Return (x, y) of the center of cell containing provided text 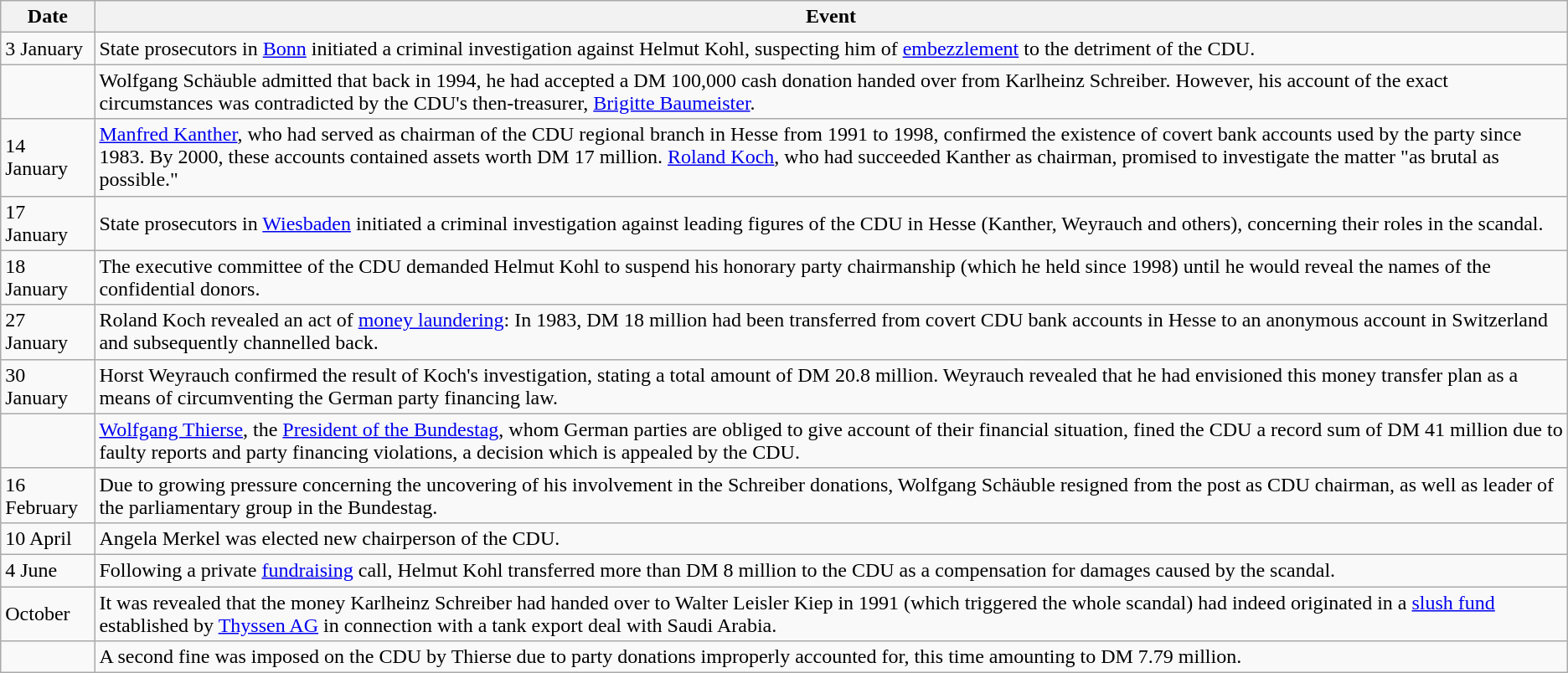
Event (831, 17)
Date (48, 17)
10 April (48, 538)
30 January (48, 387)
18 January (48, 278)
14 January (48, 157)
4 June (48, 570)
17 January (48, 223)
Angela Merkel was elected new chairperson of the CDU. (831, 538)
State prosecutors in Bonn initiated a criminal investigation against Helmut Kohl, suspecting him of embezzlement to the detriment of the CDU. (831, 49)
16 February (48, 496)
A second fine was imposed on the CDU by Thierse due to party donations improperly accounted for, this time amounting to DM 7.79 million. (831, 657)
Following a private fundraising call, Helmut Kohl transferred more than DM 8 million to the CDU as a compensation for damages caused by the scandal. (831, 570)
3 January (48, 49)
27 January (48, 331)
October (48, 613)
